Find where the given text appears and provide that cell's center as (x, y) coordinate. 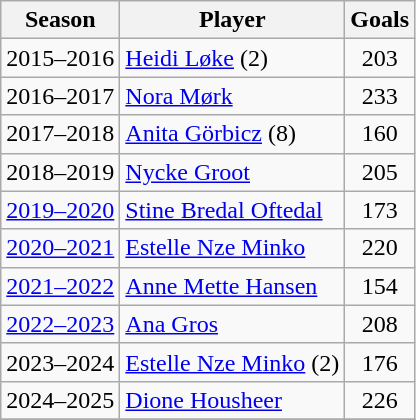
Nora Mørk (232, 96)
2021–2022 (60, 286)
Stine Bredal Oftedal (232, 210)
2015–2016 (60, 58)
Ana Gros (232, 324)
2023–2024 (60, 362)
220 (380, 248)
Nycke Groot (232, 172)
Estelle Nze Minko (2) (232, 362)
2016–2017 (60, 96)
226 (380, 400)
2017–2018 (60, 134)
205 (380, 172)
160 (380, 134)
Goals (380, 20)
2020–2021 (60, 248)
Player (232, 20)
2019–2020 (60, 210)
Season (60, 20)
Heidi Løke (2) (232, 58)
2018–2019 (60, 172)
173 (380, 210)
2022–2023 (60, 324)
2024–2025 (60, 400)
Estelle Nze Minko (232, 248)
203 (380, 58)
Dione Housheer (232, 400)
Anne Mette Hansen (232, 286)
176 (380, 362)
208 (380, 324)
233 (380, 96)
154 (380, 286)
Anita Görbicz (8) (232, 134)
